Search for the cell housing the specified text and yield its (X, Y) center coordinate. 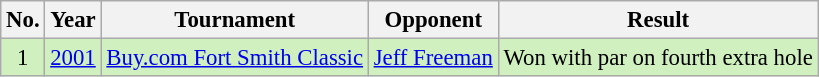
Won with par on fourth extra hole (658, 58)
Opponent (433, 20)
1 (23, 58)
Jeff Freeman (433, 58)
Year (73, 20)
No. (23, 20)
Tournament (234, 20)
2001 (73, 58)
Buy.com Fort Smith Classic (234, 58)
Result (658, 20)
